Capture the cell that displays the provided text and extract its [X, Y] central coordinate. 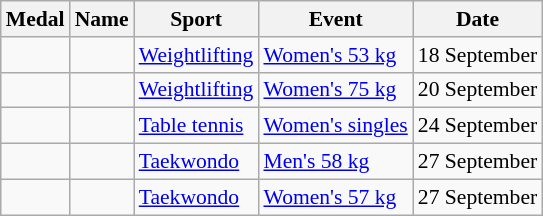
Table tennis [196, 126]
Women's singles [335, 126]
Name [102, 19]
Date [478, 19]
Women's 75 kg [335, 90]
24 September [478, 126]
Women's 53 kg [335, 55]
Sport [196, 19]
Men's 58 kg [335, 162]
Event [335, 19]
18 September [478, 55]
Medal [36, 19]
20 September [478, 90]
Women's 57 kg [335, 197]
